For the text-containing cell, return its midpoint in (X, Y) coordinate format. 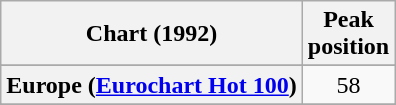
Peakposition (348, 34)
58 (348, 85)
Europe (Eurochart Hot 100) (152, 85)
Chart (1992) (152, 34)
